Locate the cell with the specified text and output its (X, Y) center coordinate. 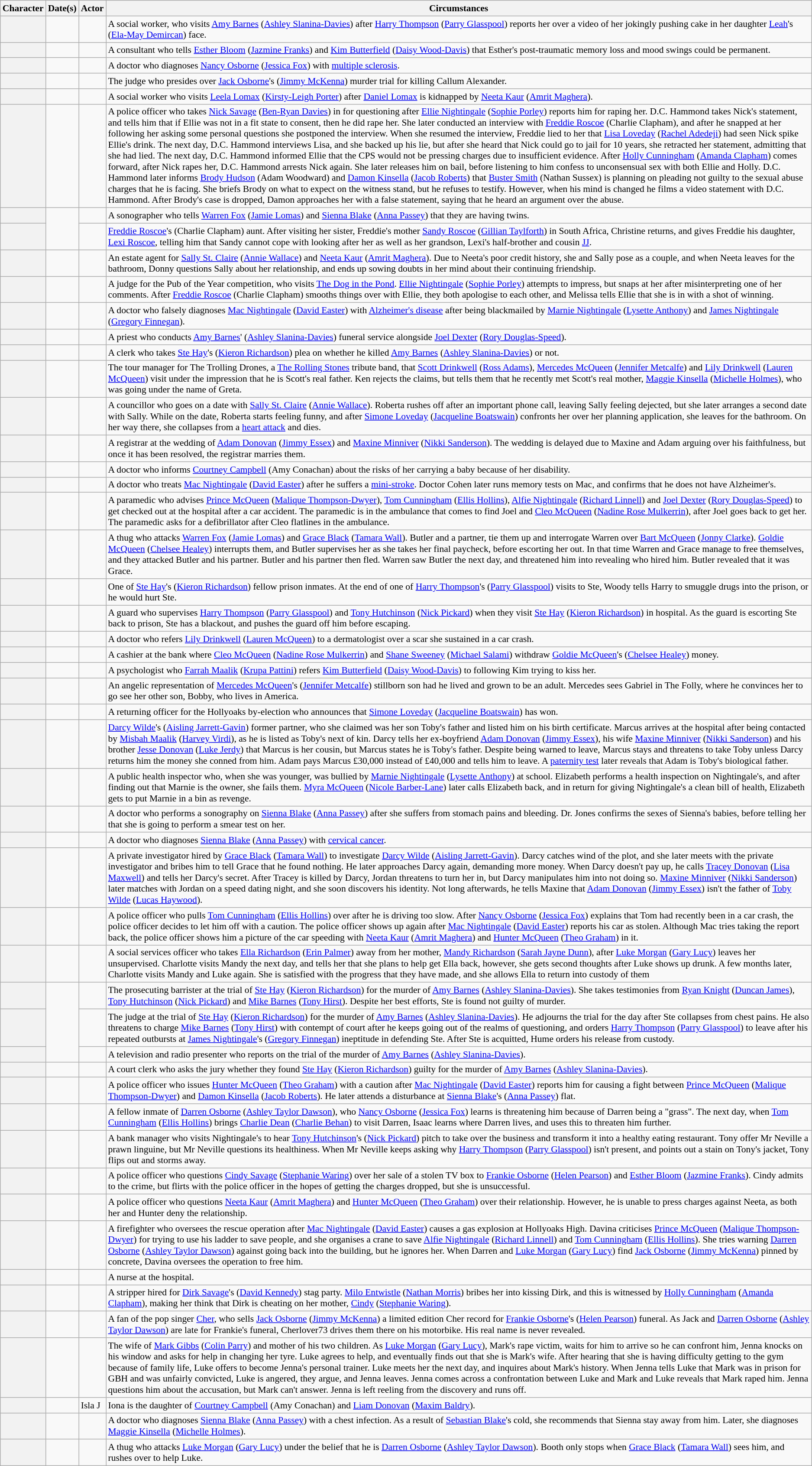
A nurse at the hospital. (458, 1277)
A doctor who diagnoses Nancy Osborne (Jessica Fox) with multiple sclerosis. (458, 66)
A priest who conducts Amy Barnes' (Ashley Slanina-Davies) funeral service alongside Joel Dexter (Rory Douglas-Speed). (458, 337)
A psychologist who Farrah Maalik (Krupa Pattini) refers Kim Butterfield (Daisy Wood-Davis) to following Kim trying to kiss her. (458, 670)
A doctor who diagnoses Sienna Blake (Anna Passey) with cervical cancer. (458, 840)
A returning officer for the Hollyoaks by-election who announces that Simone Loveday (Jacqueline Boatswain) has won. (458, 712)
A doctor who informs Courtney Campbell (Amy Conachan) about the risks of her carrying a baby because of her disability. (458, 470)
A sonographer who tells Warren Fox (Jamie Lomas) and Sienna Blake (Anna Passey) that they are having twins. (458, 216)
Isla J (93, 1405)
A clerk who takes Ste Hay's (Kieron Richardson) plea on whether he killed Amy Barnes (Ashley Slanina-Davies) or not. (458, 353)
The judge who presides over Jack Osborne's (Jimmy McKenna) murder trial for killing Callum Alexander. (458, 81)
Iona is the daughter of Courtney Campbell (Amy Conachan) and Liam Donovan (Maxim Baldry). (458, 1405)
A social worker who visits Leela Lomax (Kirsty-Leigh Porter) after Daniel Lomax is kidnapped by Neeta Kaur (Amrit Maghera). (458, 97)
A television and radio presenter who reports on the trial of the murder of Amy Barnes (Ashley Slanina-Davies). (458, 1054)
A cashier at the bank where Cleo McQueen (Nadine Rose Mulkerrin) and Shane Sweeney (Michael Salami) withdraw Goldie McQueen's (Chelsee Healey) money. (458, 655)
Actor (93, 8)
A doctor who refers Lily Drinkwell (Lauren McQueen) to a dermatologist over a scar she sustained in a car crash. (458, 639)
Circumstances (458, 8)
A court clerk who asks the jury whether they found Ste Hay (Kieron Richardson) guilty for the murder of Amy Barnes (Ashley Slanina-Davies). (458, 1070)
Date(s) (62, 8)
Character (23, 8)
